From the cell containing the given text, extract its center point as (x, y) coordinate. 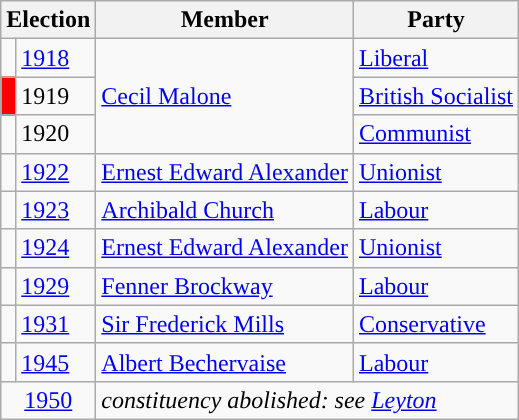
British Socialist (436, 96)
Cecil Malone (225, 96)
1918 (56, 58)
Communist (436, 134)
Albert Bechervaise (225, 362)
1931 (56, 324)
Election (48, 20)
Member (225, 20)
Conservative (436, 324)
1922 (56, 172)
1924 (56, 248)
Liberal (436, 58)
1950 (48, 400)
1923 (56, 210)
Fenner Brockway (225, 286)
1929 (56, 286)
Sir Frederick Mills (225, 324)
1919 (56, 96)
Party (436, 20)
Archibald Church (225, 210)
1945 (56, 362)
1920 (56, 134)
constituency abolished: see Leyton (308, 400)
